Determine the (X, Y) coordinate at the center of the cell enclosing the given text.  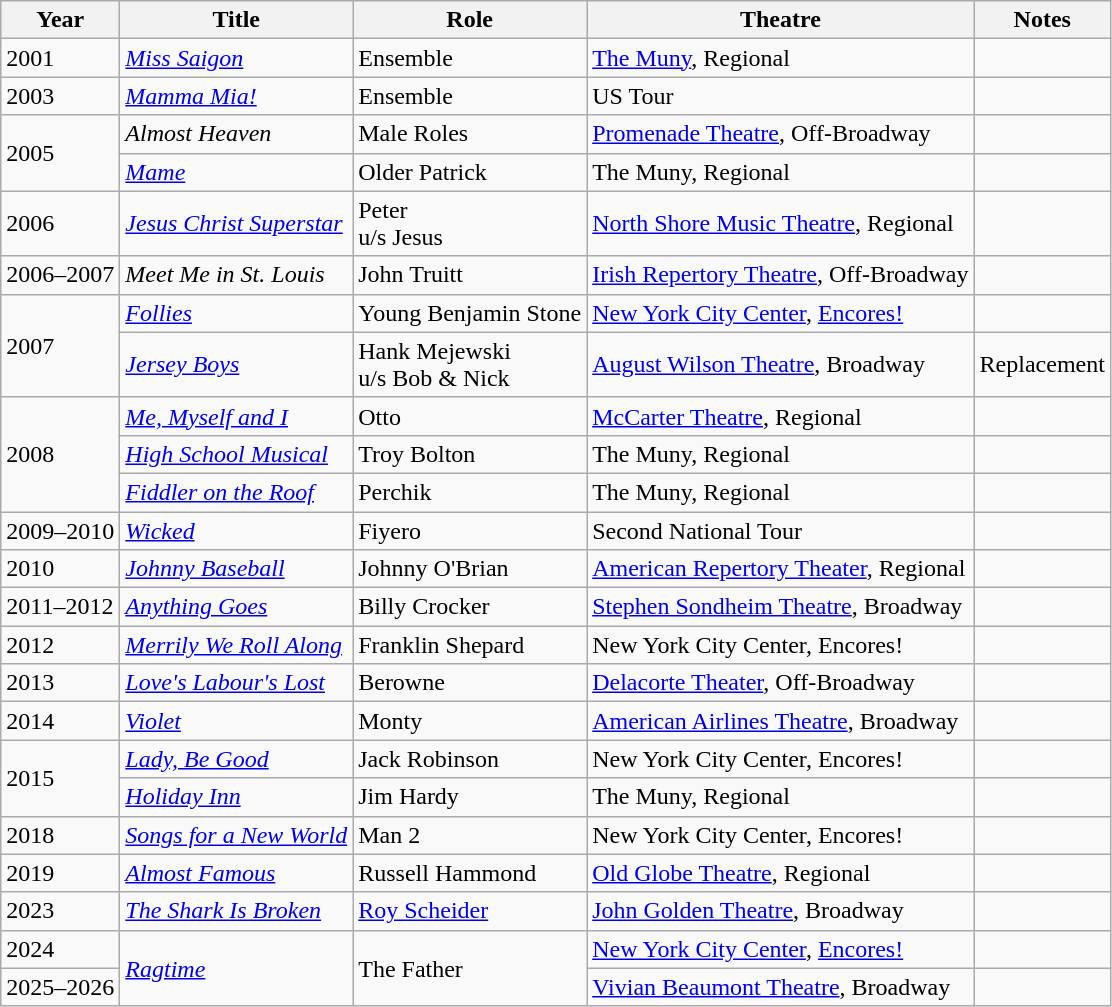
Lady, Be Good (236, 759)
Franklin Shepard (470, 645)
Johnny O'Brian (470, 569)
Meet Me in St. Louis (236, 275)
2011–2012 (60, 607)
Roy Scheider (470, 911)
2001 (60, 58)
Replacement (1042, 364)
North Shore Music Theatre, Regional (780, 224)
Hank Mejewskiu/s Bob & Nick (470, 364)
Johnny Baseball (236, 569)
2006 (60, 224)
Mamma Mia! (236, 96)
2025–2026 (60, 987)
Songs for a New World (236, 835)
American Repertory Theater, Regional (780, 569)
Man 2 (470, 835)
US Tour (780, 96)
Me, Myself and I (236, 416)
Year (60, 20)
John Golden Theatre, Broadway (780, 911)
Jim Hardy (470, 797)
Theatre (780, 20)
Peteru/s Jesus (470, 224)
Vivian Beaumont Theatre, Broadway (780, 987)
2024 (60, 949)
2003 (60, 96)
Delacorte Theater, Off-Broadway (780, 683)
Fiyero (470, 531)
2019 (60, 873)
Miss Saigon (236, 58)
The Father (470, 968)
2015 (60, 778)
2007 (60, 346)
2005 (60, 153)
2006–2007 (60, 275)
Male Roles (470, 134)
2009–2010 (60, 531)
Jack Robinson (470, 759)
2013 (60, 683)
Second National Tour (780, 531)
Almost Famous (236, 873)
Holiday Inn (236, 797)
Anything Goes (236, 607)
Monty (470, 721)
American Airlines Theatre, Broadway (780, 721)
High School Musical (236, 454)
2010 (60, 569)
Merrily We Roll Along (236, 645)
Almost Heaven (236, 134)
Otto (470, 416)
Violet (236, 721)
Ragtime (236, 968)
Jesus Christ Superstar (236, 224)
Stephen Sondheim Theatre, Broadway (780, 607)
McCarter Theatre, Regional (780, 416)
Promenade Theatre, Off-Broadway (780, 134)
Title (236, 20)
2008 (60, 454)
2014 (60, 721)
Billy Crocker (470, 607)
Russell Hammond (470, 873)
Perchik (470, 492)
The Shark Is Broken (236, 911)
2023 (60, 911)
August Wilson Theatre, Broadway (780, 364)
Old Globe Theatre, Regional (780, 873)
Follies (236, 313)
Older Patrick (470, 172)
Mame (236, 172)
Notes (1042, 20)
2012 (60, 645)
Jersey Boys (236, 364)
Irish Repertory Theatre, Off-Broadway (780, 275)
Fiddler on the Roof (236, 492)
Love's Labour's Lost (236, 683)
2018 (60, 835)
Young Benjamin Stone (470, 313)
Wicked (236, 531)
Troy Bolton (470, 454)
Role (470, 20)
John Truitt (470, 275)
Berowne (470, 683)
